Return the (x, y) coordinate for the center point of the cell that contains the specified text.  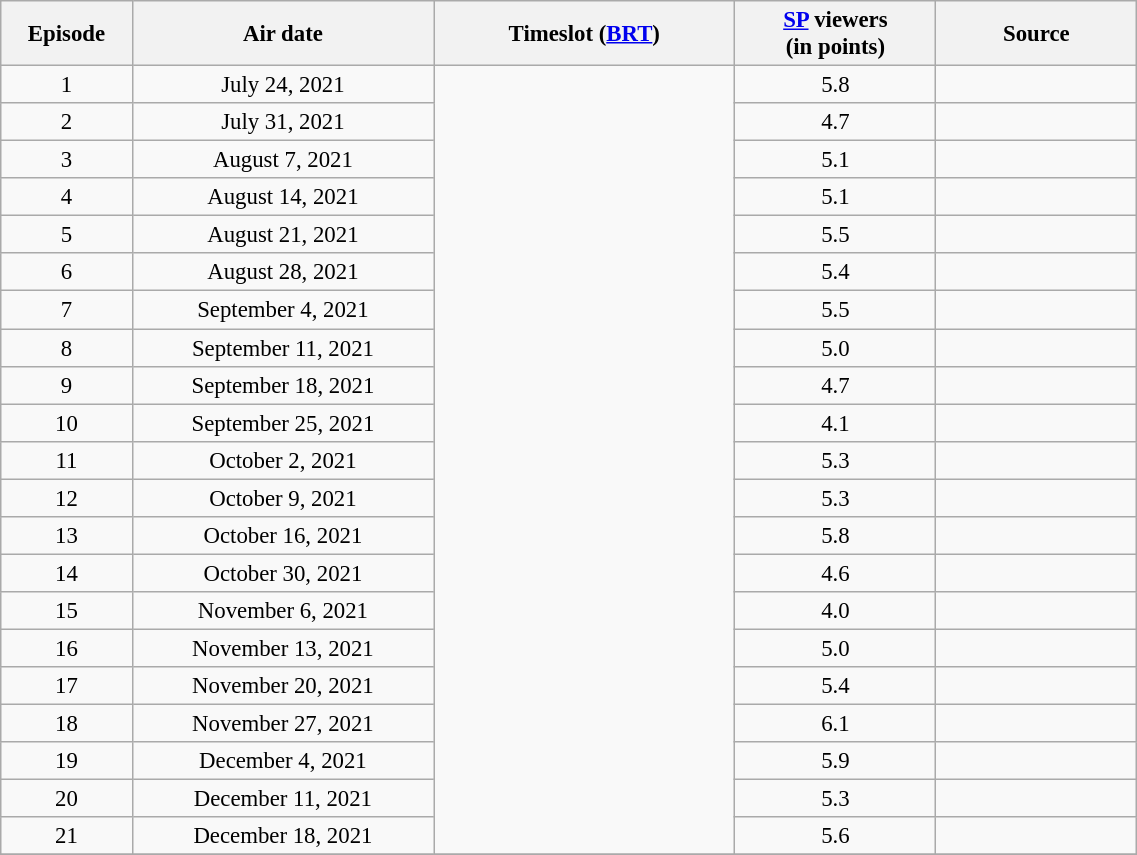
2 (66, 122)
1 (66, 85)
July 31, 2021 (282, 122)
6 (66, 273)
December 11, 2021 (282, 799)
5.6 (836, 836)
13 (66, 536)
8 (66, 348)
9 (66, 385)
14 (66, 573)
11 (66, 460)
November 20, 2021 (282, 686)
August 14, 2021 (282, 197)
5.9 (836, 761)
September 4, 2021 (282, 310)
Source (1036, 34)
Air date (282, 34)
October 30, 2021 (282, 573)
September 18, 2021 (282, 385)
10 (66, 423)
November 13, 2021 (282, 648)
4.0 (836, 611)
6.1 (836, 724)
Episode (66, 34)
21 (66, 836)
4.6 (836, 573)
August 21, 2021 (282, 235)
20 (66, 799)
September 11, 2021 (282, 348)
4.1 (836, 423)
December 4, 2021 (282, 761)
19 (66, 761)
Timeslot (BRT) (584, 34)
5 (66, 235)
August 28, 2021 (282, 273)
July 24, 2021 (282, 85)
3 (66, 160)
16 (66, 648)
15 (66, 611)
August 7, 2021 (282, 160)
7 (66, 310)
17 (66, 686)
December 18, 2021 (282, 836)
18 (66, 724)
September 25, 2021 (282, 423)
SP viewers(in points) (836, 34)
12 (66, 498)
November 27, 2021 (282, 724)
November 6, 2021 (282, 611)
October 2, 2021 (282, 460)
October 9, 2021 (282, 498)
4 (66, 197)
October 16, 2021 (282, 536)
